Determine the [x, y] coordinate at the center of the cell enclosing the given text.  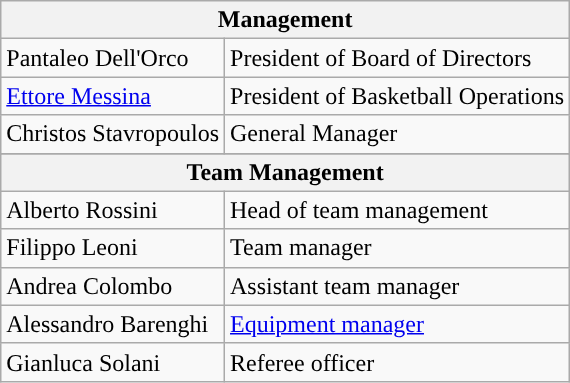
Equipment manager [398, 324]
Filippo Leoni [113, 248]
Referee officer [398, 362]
Christos Stavropoulos [113, 134]
President of Basketball Operations [398, 96]
Andrea Colombo [113, 286]
Alberto Rossini [113, 210]
Head of team management [398, 210]
General Manager [398, 134]
Assistant team manager [398, 286]
Alessandro Barenghi [113, 324]
Management [286, 20]
Pantaleo Dell'Orco [113, 58]
Gianluca Solani [113, 362]
Team Management [286, 172]
Team manager [398, 248]
Ettore Messina [113, 96]
President of Board of Directors [398, 58]
